Pinpoint the cell where the given text exists, returning its [X, Y] midpoint coordinate. 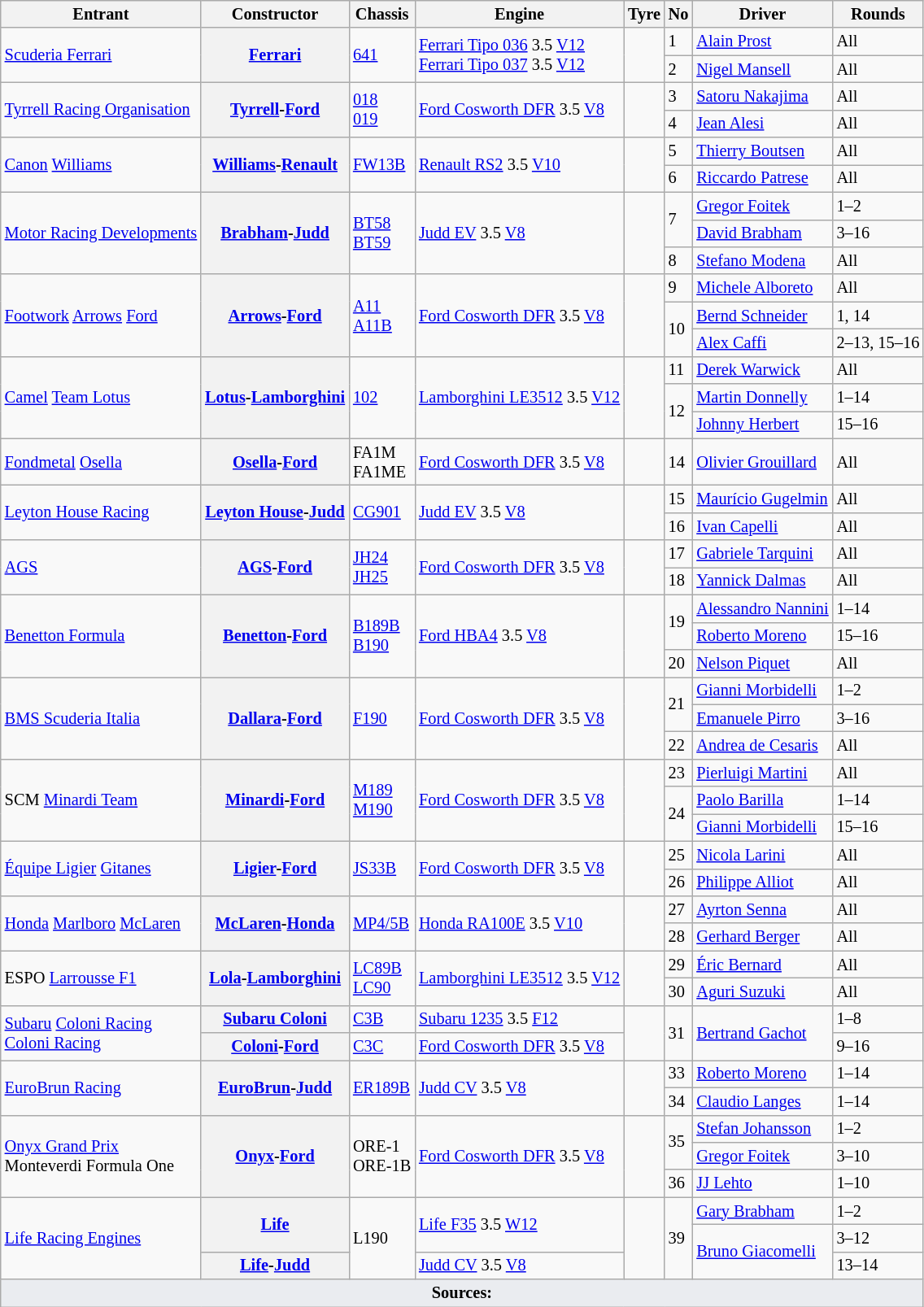
4 [678, 124]
FW13B [382, 164]
2–13, 15–16 [878, 342]
Alessandro Nannini [762, 608]
ER189B [382, 1087]
Derek Warwick [762, 370]
Williams-Renault [275, 164]
12 [678, 412]
Subaru Coloni Racing Coloni Racing [101, 1033]
Nelson Piquet [762, 663]
LC89BLC90 [382, 978]
David Brabham [762, 233]
24 [678, 813]
Benetton-Ford [275, 636]
6 [678, 178]
3–10 [878, 1156]
Équipe Ligier Gitanes [101, 869]
8 [678, 260]
14 [678, 462]
Subaru Coloni [275, 1019]
Riccardo Patrese [762, 178]
L190 [382, 1238]
Onyx Grand Prix Monteverdi Formula One [101, 1157]
1 [678, 41]
Subaru 1235 3.5 F12 [519, 1019]
Thierry Boutsen [762, 151]
Alex Caffi [762, 342]
26 [678, 882]
1, 14 [878, 316]
Bertrand Gachot [762, 1033]
Stefan Johansson [762, 1129]
Chassis [382, 14]
Life Racing Engines [101, 1238]
17 [678, 554]
2 [678, 69]
Nigel Mansell [762, 69]
27 [678, 909]
19 [678, 621]
9–16 [878, 1047]
Osella-Ford [275, 462]
Tyrrell Racing Organisation [101, 109]
Life F35 3.5 W12 [519, 1225]
Fondmetal Osella [101, 462]
15 [678, 499]
Claudio Langes [762, 1101]
Life-Judd [275, 1266]
Camel Team Lotus [101, 397]
34 [678, 1101]
Ford HBA4 3.5 V8 [519, 636]
No [678, 14]
Onyx-Ford [275, 1157]
Johnny Herbert [762, 425]
Honda RA100E 3.5 V10 [519, 922]
Aguri Suzuki [762, 991]
36 [678, 1183]
Gerhard Berger [762, 937]
23 [678, 773]
AGS-Ford [275, 568]
CG901 [382, 512]
Driver [762, 14]
BMS Scuderia Italia [101, 717]
Philippe Alliot [762, 882]
JS33B [382, 869]
JJ Lehto [762, 1183]
Coloni-Ford [275, 1047]
102 [382, 397]
39 [678, 1238]
McLaren-Honda [275, 922]
C3B [382, 1019]
ESPO Larrousse F1 [101, 978]
Ayrton Senna [762, 909]
31 [678, 1033]
641 [382, 55]
Renault RS2 3.5 V10 [519, 164]
Nicola Larini [762, 855]
Entrant [101, 14]
Olivier Grouillard [762, 462]
Brabham-Judd [275, 233]
A11A11B [382, 316]
Emanuele Pirro [762, 718]
1–10 [878, 1183]
SCM Minardi Team [101, 800]
Ferrari [275, 55]
Dallara-Ford [275, 717]
Constructor [275, 14]
28 [678, 937]
Ivan Capelli [762, 526]
29 [678, 965]
Gabriele Tarquini [762, 554]
5 [678, 151]
Honda Marlboro McLaren [101, 922]
BT58BT59 [382, 233]
Bruno Giacomelli [762, 1251]
Engine [519, 14]
ORE-1ORE-1B [382, 1157]
Leyton House Racing [101, 512]
FA1MFA1ME [382, 462]
7 [678, 220]
18 [678, 581]
Andrea de Cesaris [762, 745]
Gary Brabham [762, 1211]
Paolo Barilla [762, 800]
Michele Alboreto [762, 288]
Éric Bernard [762, 965]
35 [678, 1142]
M189M190 [382, 800]
30 [678, 991]
Life [275, 1225]
B189BB190 [382, 636]
10 [678, 329]
Stefano Modena [762, 260]
018019 [382, 109]
EuroBrun-Judd [275, 1087]
C3C [382, 1047]
Minardi-Ford [275, 800]
Yannick Dalmas [762, 581]
Motor Racing Developments [101, 233]
Satoru Nakajima [762, 96]
Maurício Gugelmin [762, 499]
Tyrrell-Ford [275, 109]
Canon Williams [101, 164]
22 [678, 745]
Lola-Lamborghini [275, 978]
Footwork Arrows Ford [101, 316]
Ferrari Tipo 036 3.5 V12Ferrari Tipo 037 3.5 V12 [519, 55]
Pierluigi Martini [762, 773]
MP4/5B [382, 922]
Jean Alesi [762, 124]
F190 [382, 717]
3–12 [878, 1238]
20 [678, 663]
Bernd Schneider [762, 316]
1–8 [878, 1019]
EuroBrun Racing [101, 1087]
Leyton House-Judd [275, 512]
16 [678, 526]
13–14 [878, 1266]
Tyre [644, 14]
Lotus-Lamborghini [275, 397]
9 [678, 288]
Rounds [878, 14]
JH24JH25 [382, 568]
Benetton Formula [101, 636]
11 [678, 370]
Sources: [462, 1293]
33 [678, 1074]
3 [678, 96]
Arrows-Ford [275, 316]
25 [678, 855]
Alain Prost [762, 41]
Martin Donnelly [762, 398]
AGS [101, 568]
21 [678, 704]
Ligier-Ford [275, 869]
Scuderia Ferrari [101, 55]
